Locate the cell with the specified text and output its [X, Y] center coordinate. 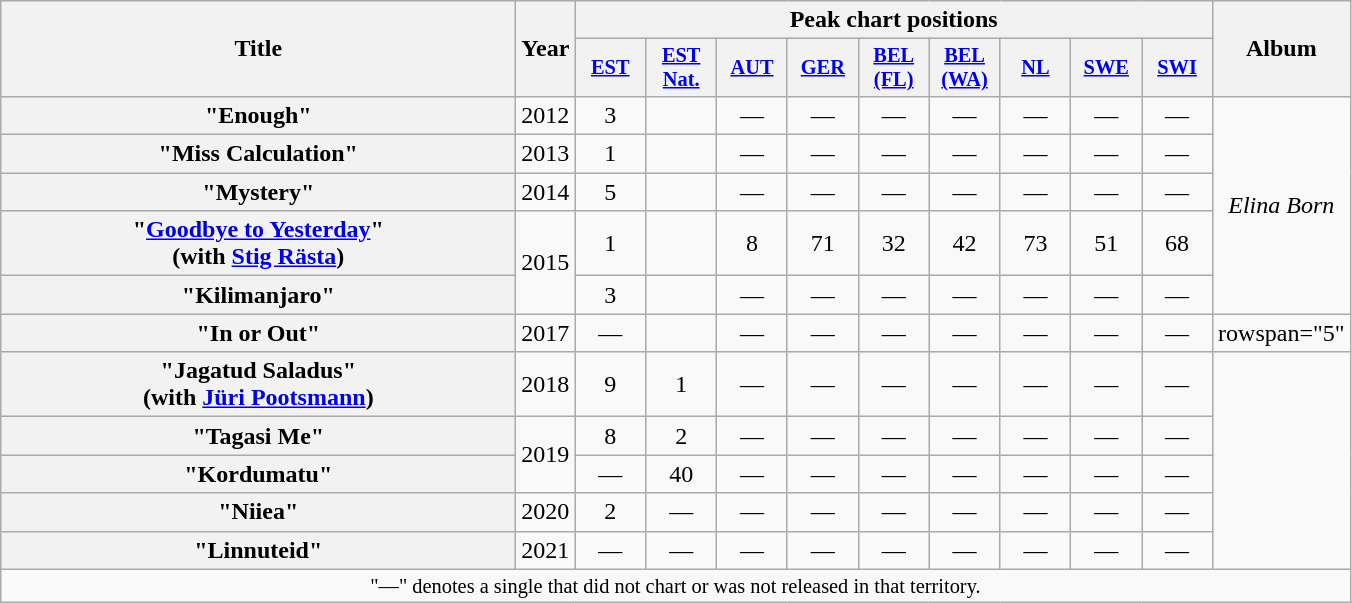
2015 [546, 262]
73 [1036, 244]
"—" denotes a single that did not chart or was not released in that territory. [676, 586]
2014 [546, 192]
"Miss Calculation" [258, 154]
2019 [546, 455]
2020 [546, 512]
Elina Born [1282, 204]
2018 [546, 384]
2012 [546, 115]
"Niiea" [258, 512]
68 [1178, 244]
51 [1106, 244]
AUT [752, 68]
NL [1036, 68]
"Goodbye to Yesterday"(with Stig Rästa) [258, 244]
"Enough" [258, 115]
32 [894, 244]
71 [822, 244]
"Tagasi Me" [258, 436]
"Jagatud Saladus"(with Jüri Pootsmann) [258, 384]
EST [610, 68]
40 [682, 474]
2017 [546, 333]
2013 [546, 154]
SWI [1178, 68]
EST Nat. [682, 68]
Year [546, 49]
42 [964, 244]
SWE [1106, 68]
Album [1282, 49]
"Kilimanjaro" [258, 295]
2021 [546, 550]
BEL(WA) [964, 68]
rowspan="5" [1282, 333]
GER [822, 68]
"Mystery" [258, 192]
9 [610, 384]
5 [610, 192]
"In or Out" [258, 333]
"Linnuteid" [258, 550]
"Kordumatu" [258, 474]
BEL(FL) [894, 68]
Peak chart positions [894, 20]
Title [258, 49]
